Identify which cell holds the provided text, then report its [x, y] central coordinate. 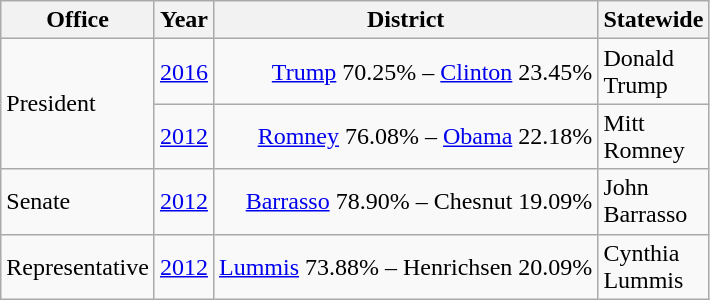
Romney 76.08% – Obama 22.18% [405, 136]
Representative [78, 266]
Barrasso 78.90% – Chesnut 19.09% [405, 202]
Trump 70.25% – Clinton 23.45% [405, 72]
DonaldTrump [654, 72]
CynthiaLummis [654, 266]
District [405, 20]
Senate [78, 202]
2016 [184, 72]
MittRomney [654, 136]
Lummis 73.88% – Henrichsen 20.09% [405, 266]
JohnBarrasso [654, 202]
Year [184, 20]
Office [78, 20]
Statewide [654, 20]
President [78, 104]
